Output the (X, Y) coordinate of the center of the cell containing the given text.  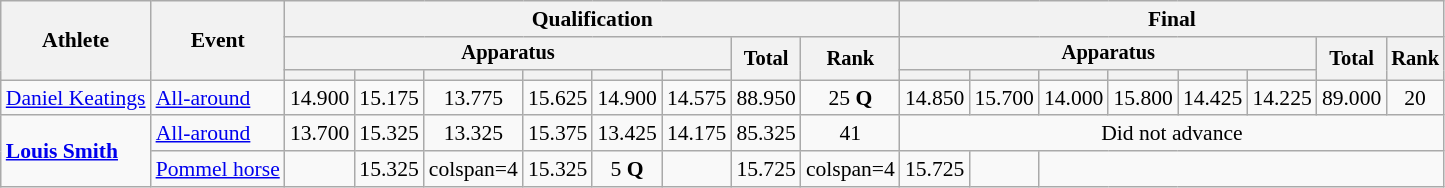
13.700 (320, 134)
15.175 (388, 98)
14.175 (696, 134)
13.325 (474, 134)
Qualification (592, 19)
Did not advance (1172, 134)
13.775 (474, 98)
89.000 (1352, 98)
5 Q (626, 169)
14.000 (1074, 98)
Event (218, 40)
25 Q (850, 98)
15.625 (558, 98)
Pommel horse (218, 169)
14.575 (696, 98)
14.850 (934, 98)
Final (1172, 19)
85.325 (766, 134)
15.375 (558, 134)
88.950 (766, 98)
14.225 (1282, 98)
15.700 (1004, 98)
20 (1415, 98)
13.425 (626, 134)
Louis Smith (76, 152)
Athlete (76, 40)
15.800 (1142, 98)
Daniel Keatings (76, 98)
41 (850, 134)
14.425 (1212, 98)
